Find where the given text appears and provide that cell's center as [X, Y] coordinate. 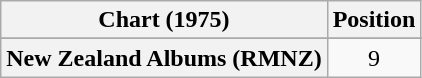
9 [374, 58]
New Zealand Albums (RMNZ) [164, 58]
Position [374, 20]
Chart (1975) [164, 20]
